Scan for the cell matching the given text and deliver its [x, y] coordinate at center. 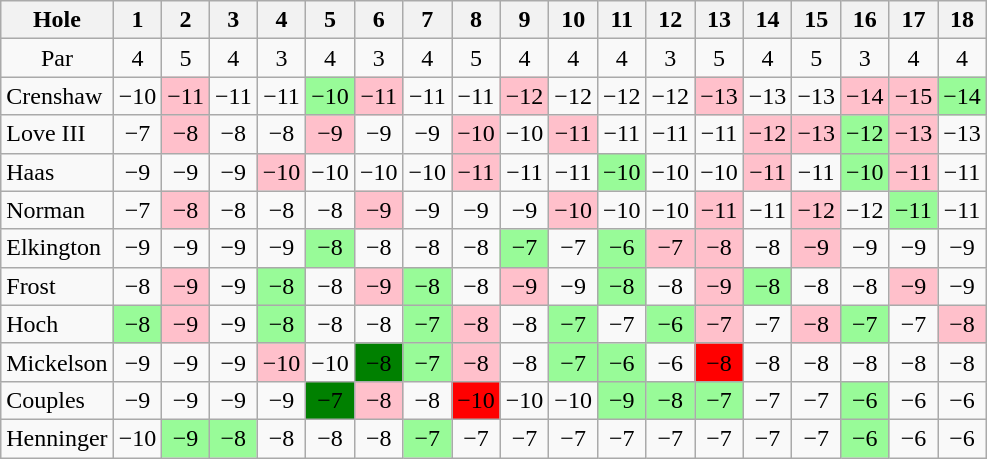
13 [720, 20]
Couples [57, 400]
6 [378, 20]
Henninger [57, 438]
Par [57, 58]
18 [962, 20]
Elkington [57, 248]
10 [574, 20]
17 [914, 20]
15 [816, 20]
9 [524, 20]
Mickelson [57, 362]
Haas [57, 172]
Frost [57, 286]
Crenshaw [57, 96]
1 [138, 20]
11 [622, 20]
Hole [57, 20]
2 [186, 20]
8 [476, 20]
Norman [57, 210]
7 [428, 20]
12 [670, 20]
Love III [57, 134]
16 [864, 20]
−15 [914, 96]
Hoch [57, 324]
14 [768, 20]
